Extract the (X, Y) coordinate from the center of the cell holding the provided text.  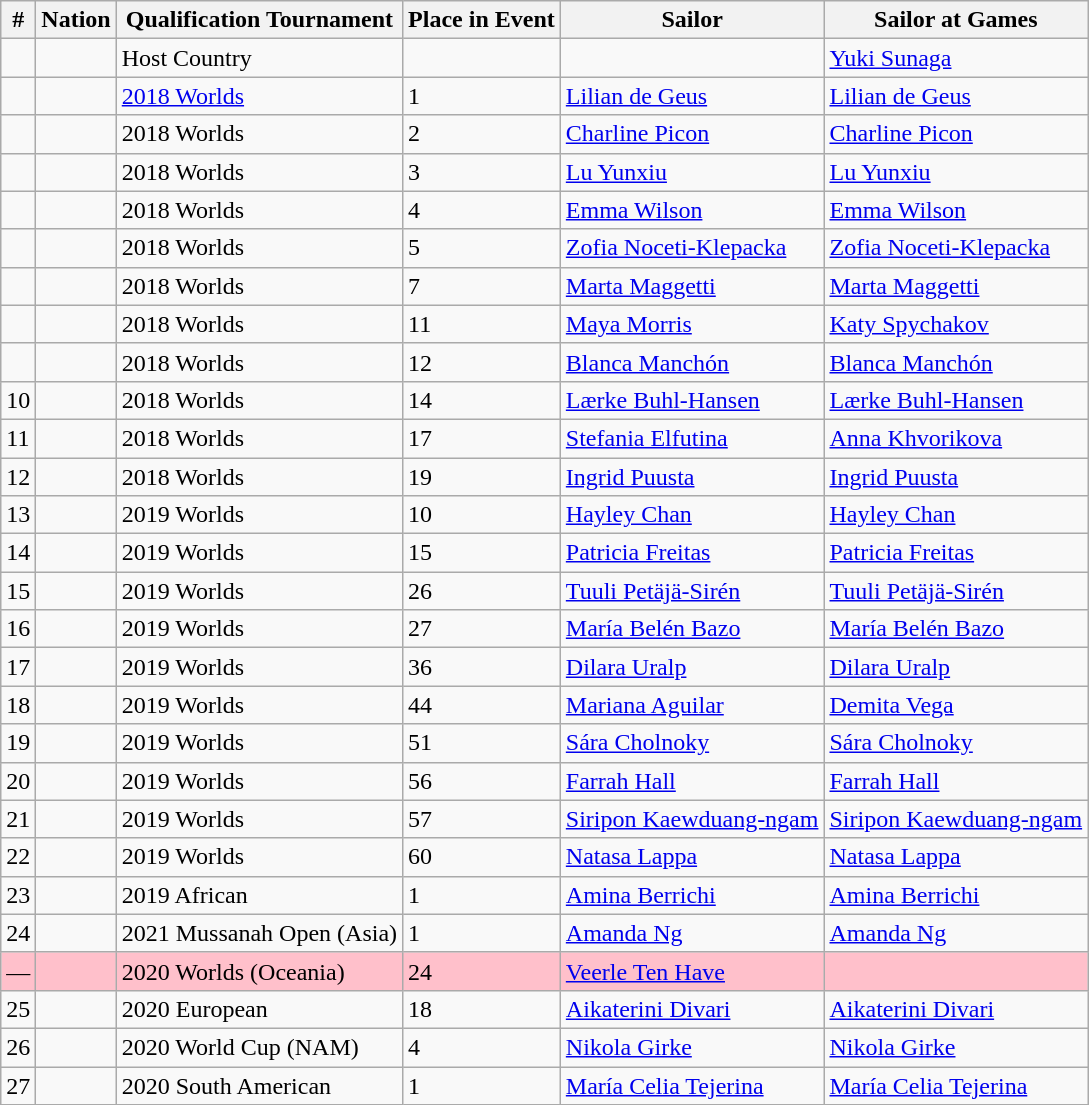
Veerle Ten Have (692, 971)
Nation (76, 20)
51 (482, 743)
5 (482, 248)
— (18, 971)
Place in Event (482, 20)
23 (18, 895)
# (18, 20)
36 (482, 667)
Host Country (259, 58)
Sailor (692, 20)
2020 Worlds (Oceania) (259, 971)
2020 South American (259, 1085)
56 (482, 781)
Sailor at Games (956, 20)
2021 Mussanah Open (Asia) (259, 933)
Mariana Aguilar (692, 705)
2 (482, 134)
Stefania Elfutina (692, 438)
21 (18, 819)
60 (482, 857)
25 (18, 1009)
44 (482, 705)
Anna Khvorikova (956, 438)
57 (482, 819)
3 (482, 172)
22 (18, 857)
13 (18, 515)
20 (18, 781)
7 (482, 286)
Qualification Tournament (259, 20)
2019 African (259, 895)
Maya Morris (692, 324)
Yuki Sunaga (956, 58)
Katy Spychakov (956, 324)
2020 World Cup (NAM) (259, 1047)
Demita Vega (956, 705)
16 (18, 629)
2020 European (259, 1009)
